Identify which cell holds the provided text, then report its (x, y) central coordinate. 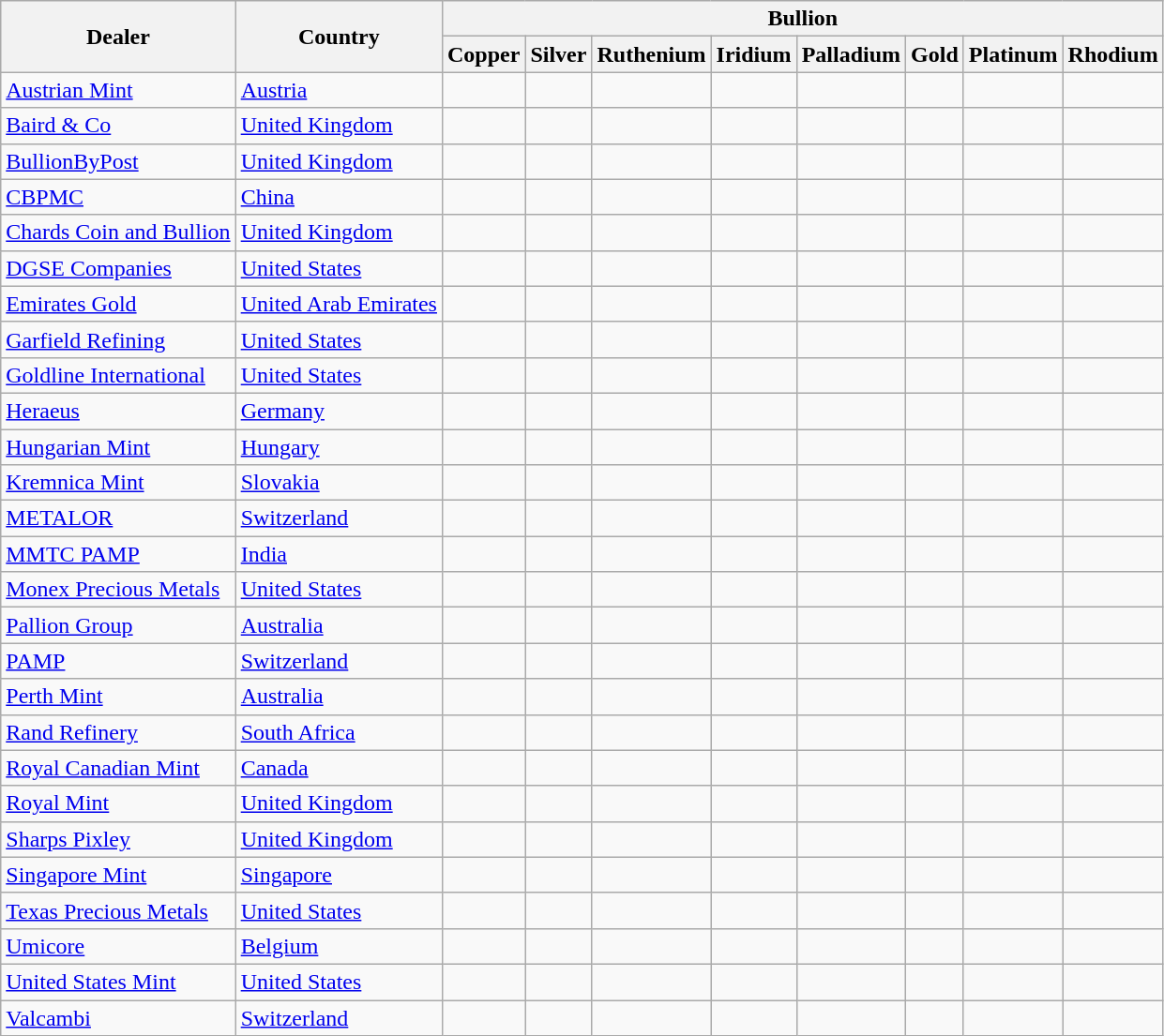
South Africa (339, 732)
Country (339, 37)
Silver (559, 54)
Rand Refinery (118, 732)
Royal Mint (118, 803)
Platinum (1013, 54)
Garfield Refining (118, 339)
Baird & Co (118, 126)
Chards Coin and Bullion (118, 233)
Gold (935, 54)
Goldline International (118, 375)
DGSE Companies (118, 268)
China (339, 197)
Austrian Mint (118, 90)
Umicore (118, 946)
United States Mint (118, 982)
Royal Canadian Mint (118, 768)
Bullion (803, 19)
Hungarian Mint (118, 447)
Germany (339, 411)
Palladium (851, 54)
Singapore Mint (118, 875)
Canada (339, 768)
Sharps Pixley (118, 839)
Ruthenium (651, 54)
Copper (483, 54)
Emirates Gold (118, 304)
United Arab Emirates (339, 304)
Slovakia (339, 483)
Hungary (339, 447)
Perth Mint (118, 697)
Austria (339, 90)
PAMP (118, 661)
Iridium (754, 54)
MMTC PAMP (118, 554)
Kremnica Mint (118, 483)
Rhodium (1112, 54)
India (339, 554)
Dealer (118, 37)
Heraeus (118, 411)
BullionByPost (118, 161)
Belgium (339, 946)
Pallion Group (118, 625)
Valcambi (118, 1017)
Monex Precious Metals (118, 590)
CBPMC (118, 197)
Texas Precious Metals (118, 910)
Singapore (339, 875)
METALOR (118, 518)
